Capture the cell that displays the provided text and extract its (x, y) central coordinate. 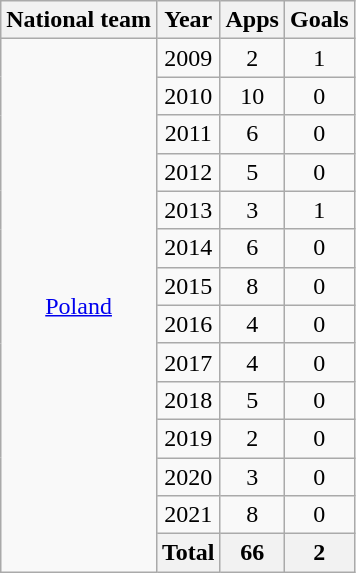
Total (188, 553)
National team (79, 20)
66 (252, 553)
Apps (252, 20)
2016 (188, 324)
2021 (188, 515)
Goals (319, 20)
2019 (188, 438)
2015 (188, 286)
2012 (188, 172)
2018 (188, 400)
Year (188, 20)
Poland (79, 306)
2010 (188, 96)
2009 (188, 58)
2013 (188, 210)
10 (252, 96)
2014 (188, 248)
2011 (188, 134)
2017 (188, 362)
2020 (188, 477)
